Find where the given text appears and provide that cell's center as (X, Y) coordinate. 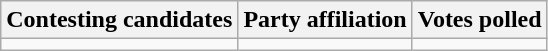
Votes polled (480, 20)
Contesting candidates (120, 20)
Party affiliation (325, 20)
